Return (x, y) of the center of cell containing provided text 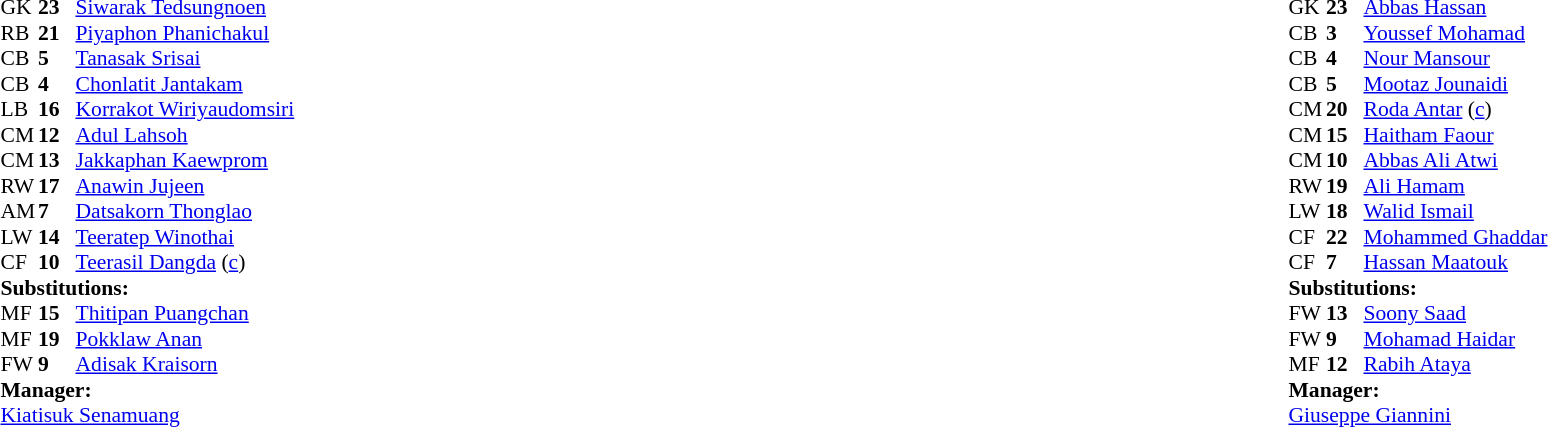
Korrakot Wiriyaudomsiri (186, 109)
Pokklaw Anan (186, 339)
20 (1345, 109)
Teeratep Winothai (186, 237)
Roda Antar (c) (1455, 109)
RB (19, 33)
Nour Mansour (1455, 59)
Hassan Maatouk (1455, 263)
14 (57, 237)
Adisak Kraisorn (186, 365)
Rabih Ataya (1455, 365)
Adul Lahsoh (186, 135)
22 (1345, 237)
17 (57, 186)
AM (19, 211)
Ali Hamam (1455, 186)
Jakkaphan Kaewprom (186, 161)
Tanasak Srisai (186, 59)
Youssef Mohamad (1455, 33)
Walid Ismail (1455, 211)
16 (57, 109)
Haitham Faour (1455, 135)
LB (19, 109)
3 (1345, 33)
Mootaz Jounaidi (1455, 84)
Thitipan Puangchan (186, 313)
21 (57, 33)
Mohamad Haidar (1455, 339)
Abbas Ali Atwi (1455, 161)
Piyaphon Phanichakul (186, 33)
Teerasil Dangda (c) (186, 263)
Chonlatit Jantakam (186, 84)
18 (1345, 211)
Datsakorn Thonglao (186, 211)
Soony Saad (1455, 313)
Mohammed Ghaddar (1455, 237)
Anawin Jujeen (186, 186)
